From the cell containing the given text, extract its center point as [x, y] coordinate. 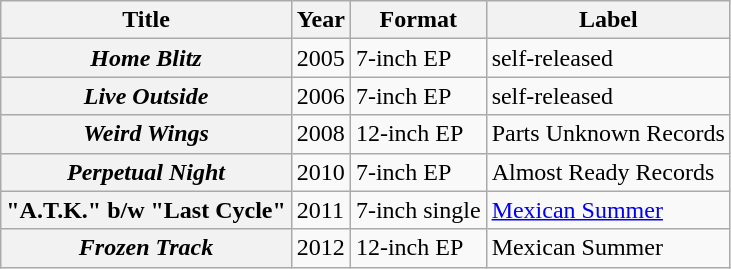
7-inch single [418, 210]
Home Blitz [146, 58]
2008 [320, 134]
Label [608, 20]
2010 [320, 172]
2012 [320, 248]
Year [320, 20]
2006 [320, 96]
Weird Wings [146, 134]
2011 [320, 210]
Perpetual Night [146, 172]
2005 [320, 58]
"A.T.K." b/w "Last Cycle" [146, 210]
Frozen Track [146, 248]
Title [146, 20]
Live Outside [146, 96]
Parts Unknown Records [608, 134]
Format [418, 20]
Almost Ready Records [608, 172]
